Return [x, y] of the center of cell containing provided text 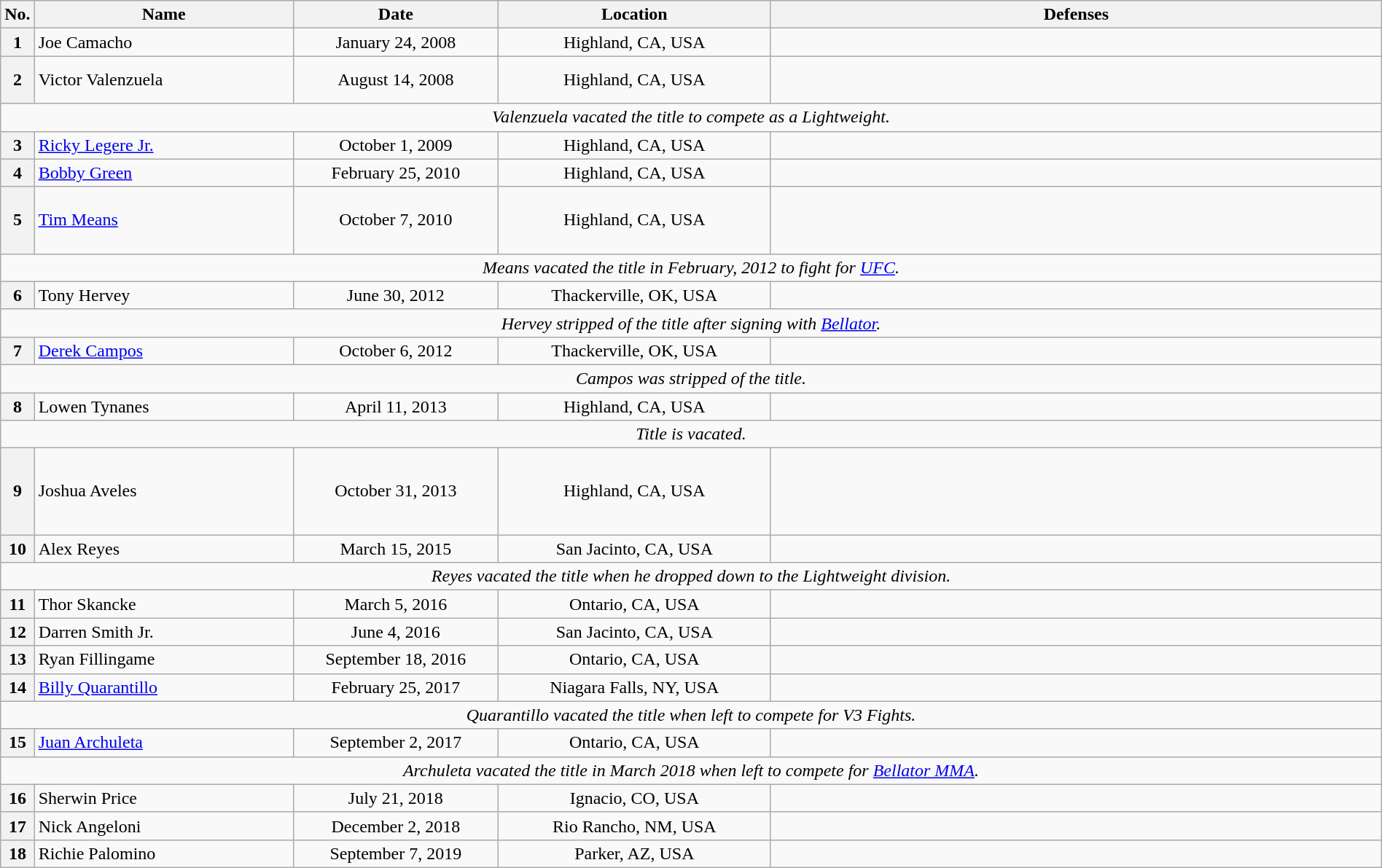
3 [17, 145]
Derek Campos [163, 351]
17 [17, 826]
12 [17, 632]
Billy Quarantillo [163, 687]
No. [17, 15]
Darren Smith Jr. [163, 632]
Alex Reyes [163, 549]
September 2, 2017 [395, 743]
Defenses [1076, 15]
Campos was stripped of the title. [691, 378]
Archuleta vacated the title in March 2018 when left to compete for Bellator MMA. [691, 770]
Tony Hervey [163, 295]
March 15, 2015 [395, 549]
Lowen Tynanes [163, 406]
Reyes vacated the title when he dropped down to the Lightweight division. [691, 576]
Joe Camacho [163, 42]
October 7, 2010 [395, 220]
April 11, 2013 [395, 406]
Juan Archuleta [163, 743]
4 [17, 173]
14 [17, 687]
Richie Palomino [163, 853]
December 2, 2018 [395, 826]
Ignacio, CO, USA [634, 798]
Ricky Legere Jr. [163, 145]
Means vacated the title in February, 2012 to fight for UFC. [691, 267]
October 31, 2013 [395, 491]
Title is vacated. [691, 434]
Sherwin Price [163, 798]
Name [163, 15]
October 1, 2009 [395, 145]
Victor Valenzuela [163, 80]
March 5, 2016 [395, 604]
18 [17, 853]
9 [17, 491]
Nick Angeloni [163, 826]
August 14, 2008 [395, 80]
2 [17, 80]
1 [17, 42]
6 [17, 295]
June 30, 2012 [395, 295]
Quarantillo vacated the title when left to compete for V3 Fights. [691, 715]
15 [17, 743]
Tim Means [163, 220]
Location [634, 15]
Niagara Falls, NY, USA [634, 687]
February 25, 2010 [395, 173]
Ryan Fillingame [163, 660]
September 18, 2016 [395, 660]
Valenzuela vacated the title to compete as a Lightweight. [691, 117]
Joshua Aveles [163, 491]
7 [17, 351]
Parker, AZ, USA [634, 853]
8 [17, 406]
10 [17, 549]
Hervey stripped of the title after signing with Bellator. [691, 323]
Rio Rancho, NM, USA [634, 826]
5 [17, 220]
Date [395, 15]
Bobby Green [163, 173]
Thor Skancke [163, 604]
11 [17, 604]
June 4, 2016 [395, 632]
September 7, 2019 [395, 853]
16 [17, 798]
July 21, 2018 [395, 798]
February 25, 2017 [395, 687]
13 [17, 660]
January 24, 2008 [395, 42]
October 6, 2012 [395, 351]
